Scan for the cell matching the given text and deliver its (X, Y) coordinate at center. 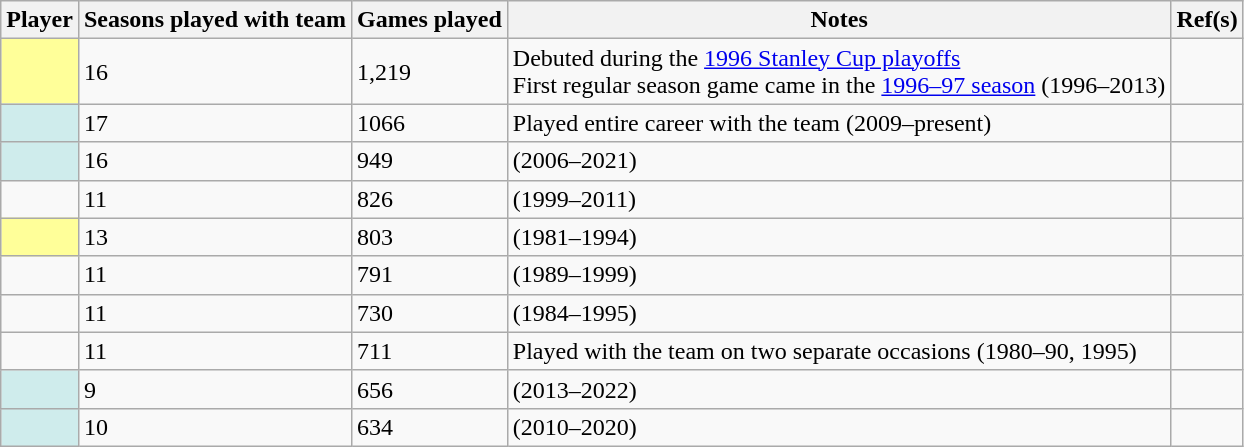
(2013–2022) (839, 389)
(1999–2011) (839, 199)
634 (430, 427)
1,219 (430, 72)
13 (214, 237)
949 (430, 161)
(2010–2020) (839, 427)
Notes (839, 20)
803 (430, 237)
1066 (430, 123)
(1989–1999) (839, 275)
(2006–2021) (839, 161)
Ref(s) (1207, 20)
Seasons played with team (214, 20)
Played entire career with the team (2009–present) (839, 123)
826 (430, 199)
730 (430, 313)
17 (214, 123)
Played with the team on two separate occasions (1980–90, 1995) (839, 351)
9 (214, 389)
10 (214, 427)
(1981–1994) (839, 237)
711 (430, 351)
Games played (430, 20)
(1984–1995) (839, 313)
Player (40, 20)
791 (430, 275)
656 (430, 389)
Debuted during the 1996 Stanley Cup playoffsFirst regular season game came in the 1996–97 season (1996–2013) (839, 72)
